Provide the (X, Y) coordinate of the cell's center where the given text is located.  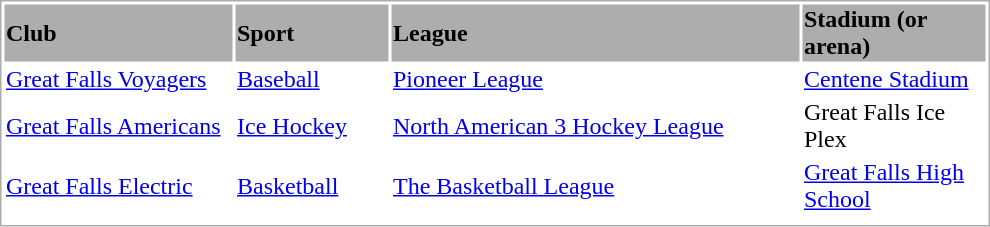
Centene Stadium (894, 79)
Great Falls Voyagers (118, 79)
Basketball (312, 186)
Pioneer League (596, 79)
Stadium (or arena) (894, 32)
Great Falls Ice Plex (894, 126)
Great Falls Electric (118, 186)
League (596, 32)
Sport (312, 32)
North American 3 Hockey League (596, 126)
The Basketball League (596, 186)
Club (118, 32)
Ice Hockey (312, 126)
Great Falls High School (894, 186)
Great Falls Americans (118, 126)
Baseball (312, 79)
